For the text-containing cell, return its midpoint in [x, y] coordinate format. 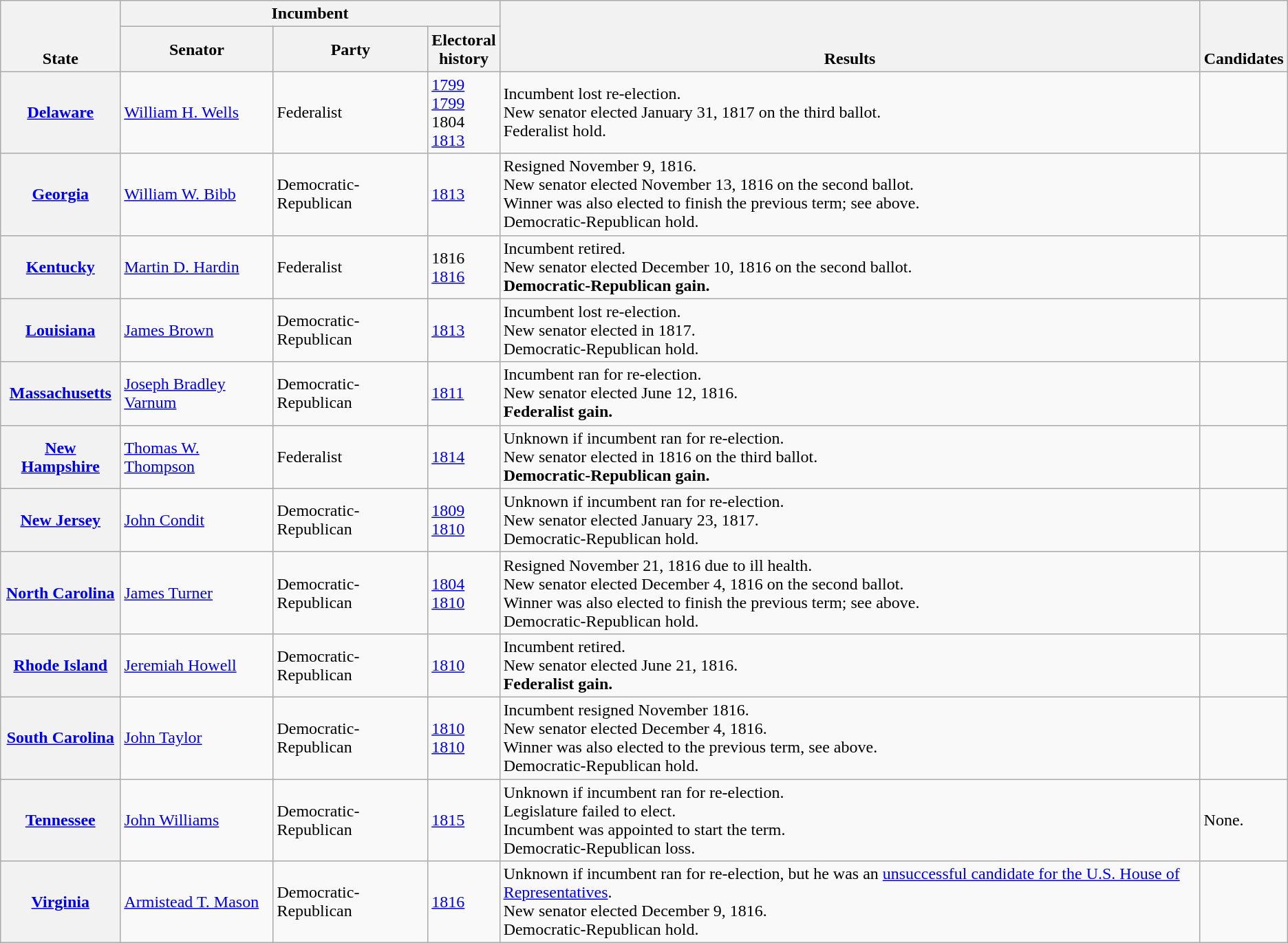
1816 1816 [464, 267]
Unknown if incumbent ran for re-election.New senator elected January 23, 1817.Democratic-Republican hold. [850, 520]
1814 [464, 457]
Armistead T. Mason [197, 902]
North Carolina [61, 593]
Jeremiah Howell [197, 665]
New Hampshire [61, 457]
1810 1810 [464, 737]
John Condit [197, 520]
James Turner [197, 593]
Georgia [61, 194]
Incumbent [310, 14]
Incumbent lost re-election.New senator elected in 1817.Democratic-Republican hold. [850, 330]
Incumbent retired.New senator elected June 21, 1816.Federalist gain. [850, 665]
New Jersey [61, 520]
1815 [464, 820]
Results [850, 36]
Candidates [1244, 36]
Rhode Island [61, 665]
Delaware [61, 113]
Louisiana [61, 330]
None. [1244, 820]
South Carolina [61, 737]
Thomas W. Thompson [197, 457]
James Brown [197, 330]
John Williams [197, 820]
State [61, 36]
18041810 [464, 593]
Massachusetts [61, 393]
Unknown if incumbent ran for re-election.Legislature failed to elect.Incumbent was appointed to start the term.Democratic-Republican loss. [850, 820]
1799 17991804 1813 [464, 113]
1810 [464, 665]
Incumbent lost re-election.New senator elected January 31, 1817 on the third ballot.Federalist hold. [850, 113]
Senator [197, 50]
Kentucky [61, 267]
Virginia [61, 902]
Incumbent retired.New senator elected December 10, 1816 on the second ballot.Democratic-Republican gain. [850, 267]
Party [351, 50]
William W. Bibb [197, 194]
1811 [464, 393]
1809 1810 [464, 520]
Martin D. Hardin [197, 267]
Electoralhistory [464, 50]
John Taylor [197, 737]
William H. Wells [197, 113]
Unknown if incumbent ran for re-election.New senator elected in 1816 on the third ballot.Democratic-Republican gain. [850, 457]
Joseph Bradley Varnum [197, 393]
Incumbent ran for re-election.New senator elected June 12, 1816.Federalist gain. [850, 393]
Tennessee [61, 820]
1816 [464, 902]
